Return (X, Y) of the center of cell containing provided text 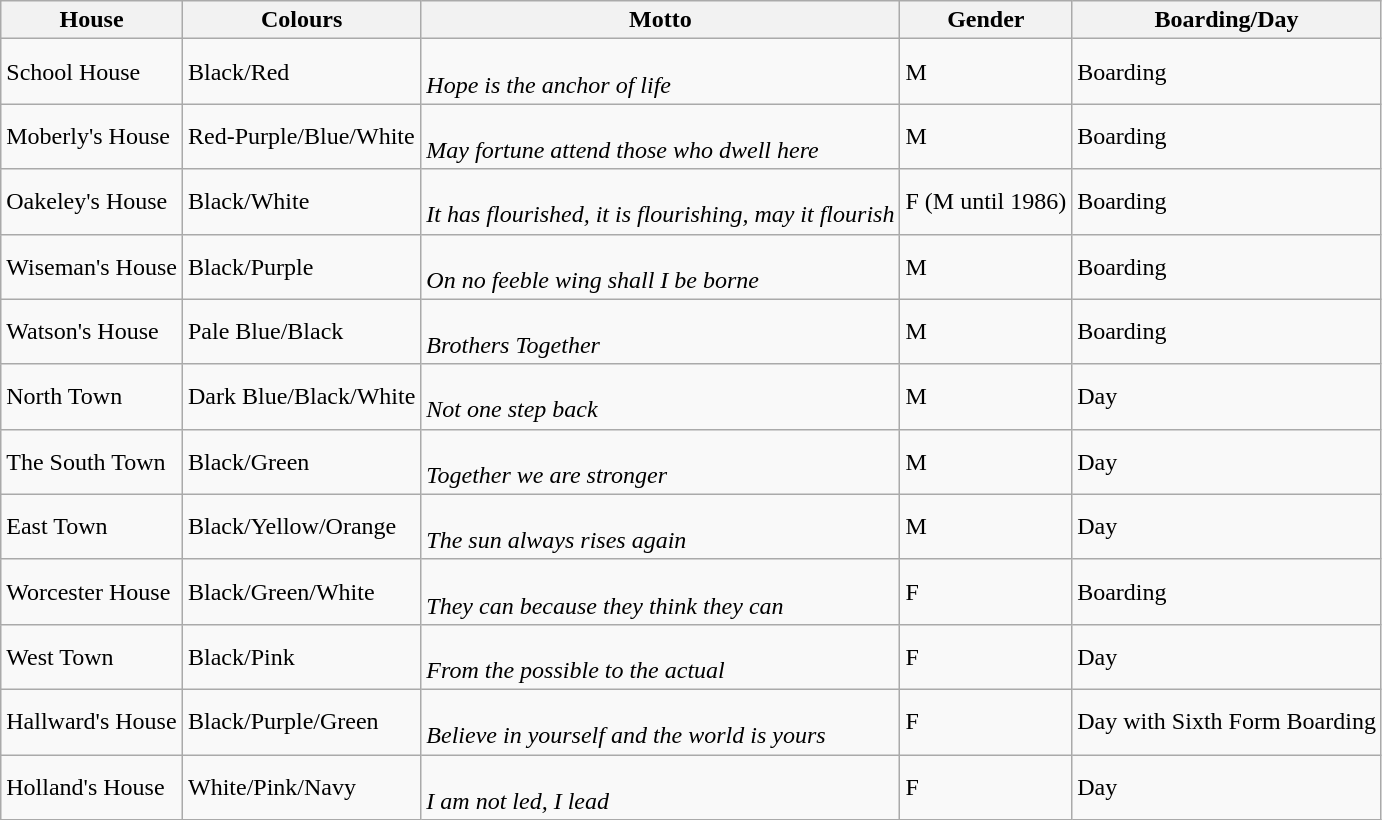
Boarding/Day (1227, 20)
F (M until 1986) (986, 202)
Black/White (301, 202)
Worcester House (92, 592)
Black/Pink (301, 656)
Pale Blue/Black (301, 332)
Together we are stronger (660, 462)
They can because they think they can (660, 592)
On no feeble wing shall I be borne (660, 266)
Black/Red (301, 72)
It has flourished, it is flourishing, may it flourish (660, 202)
Black/Purple/Green (301, 722)
Red-Purple/Blue/White (301, 136)
Dark Blue/Black/White (301, 396)
Believe in yourself and the world is yours (660, 722)
Black/Green/White (301, 592)
Black/Purple (301, 266)
The sun always rises again (660, 526)
Wiseman's House (92, 266)
Hallward's House (92, 722)
Watson's House (92, 332)
Moberly's House (92, 136)
Oakeley's House (92, 202)
Hope is the anchor of life (660, 72)
West Town (92, 656)
Brothers Together (660, 332)
Not one step back (660, 396)
White/Pink/Navy (301, 786)
Motto (660, 20)
From the possible to the actual (660, 656)
Black/Yellow/Orange (301, 526)
Holland's House (92, 786)
Gender (986, 20)
East Town (92, 526)
May fortune attend those who dwell here (660, 136)
I am not led, I lead (660, 786)
The South Town (92, 462)
House (92, 20)
Day with Sixth Form Boarding (1227, 722)
Black/Green (301, 462)
North Town (92, 396)
Colours (301, 20)
School House (92, 72)
